Determine the [X, Y] coordinate at the center of the cell enclosing the given text.  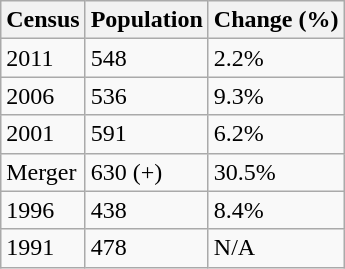
438 [146, 210]
2011 [43, 58]
548 [146, 58]
2006 [43, 96]
2001 [43, 134]
478 [146, 248]
Merger [43, 172]
Change (%) [276, 20]
1996 [43, 210]
30.5% [276, 172]
Population [146, 20]
8.4% [276, 210]
591 [146, 134]
536 [146, 96]
Census [43, 20]
630 (+) [146, 172]
6.2% [276, 134]
N/A [276, 248]
9.3% [276, 96]
1991 [43, 248]
2.2% [276, 58]
